Determine the [X, Y] coordinate at the center of the cell enclosing the given text.  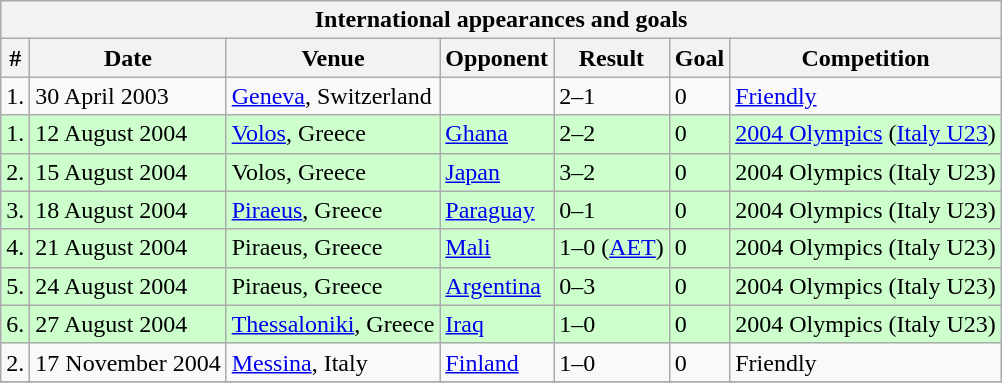
12 August 2004 [128, 134]
Venue [333, 58]
1–0 (AET) [612, 248]
0–3 [612, 286]
15 August 2004 [128, 172]
27 August 2004 [128, 324]
# [16, 58]
Messina, Italy [333, 362]
4. [16, 248]
Competition [866, 58]
Ghana [497, 134]
Iraq [497, 324]
5. [16, 286]
Japan [497, 172]
International appearances and goals [502, 20]
Date [128, 58]
Opponent [497, 58]
0–1 [612, 210]
3. [16, 210]
17 November 2004 [128, 362]
30 April 2003 [128, 96]
6. [16, 324]
Thessaloniki, Greece [333, 324]
Goal [699, 58]
2–1 [612, 96]
Argentina [497, 286]
3–2 [612, 172]
18 August 2004 [128, 210]
Result [612, 58]
2–2 [612, 134]
24 August 2004 [128, 286]
Paraguay [497, 210]
Geneva, Switzerland [333, 96]
Finland [497, 362]
Mali [497, 248]
21 August 2004 [128, 248]
